Output the [x, y] coordinate of the center of the cell containing the given text.  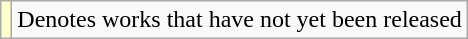
Denotes works that have not yet been released [240, 20]
